Capture the cell that displays the provided text and extract its [x, y] central coordinate. 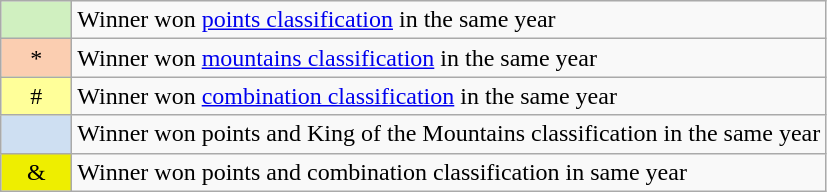
Winner won points and combination classification in same year [449, 172]
Winner won mountains classification in the same year [449, 58]
Winner won combination classification in the same year [449, 96]
* [36, 58]
Winner won points and King of the Mountains classification in the same year [449, 134]
& [36, 172]
# [36, 96]
Winner won points classification in the same year [449, 20]
